Output the [X, Y] coordinate of the center of the cell containing the given text.  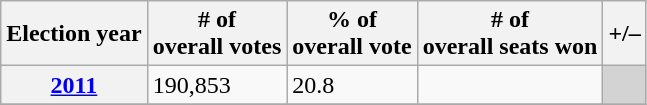
# ofoverall votes [217, 34]
20.8 [352, 85]
Election year [74, 34]
% ofoverall vote [352, 34]
2011 [74, 85]
+/– [624, 34]
# ofoverall seats won [510, 34]
190,853 [217, 85]
